Return [x, y] of the center of cell containing provided text 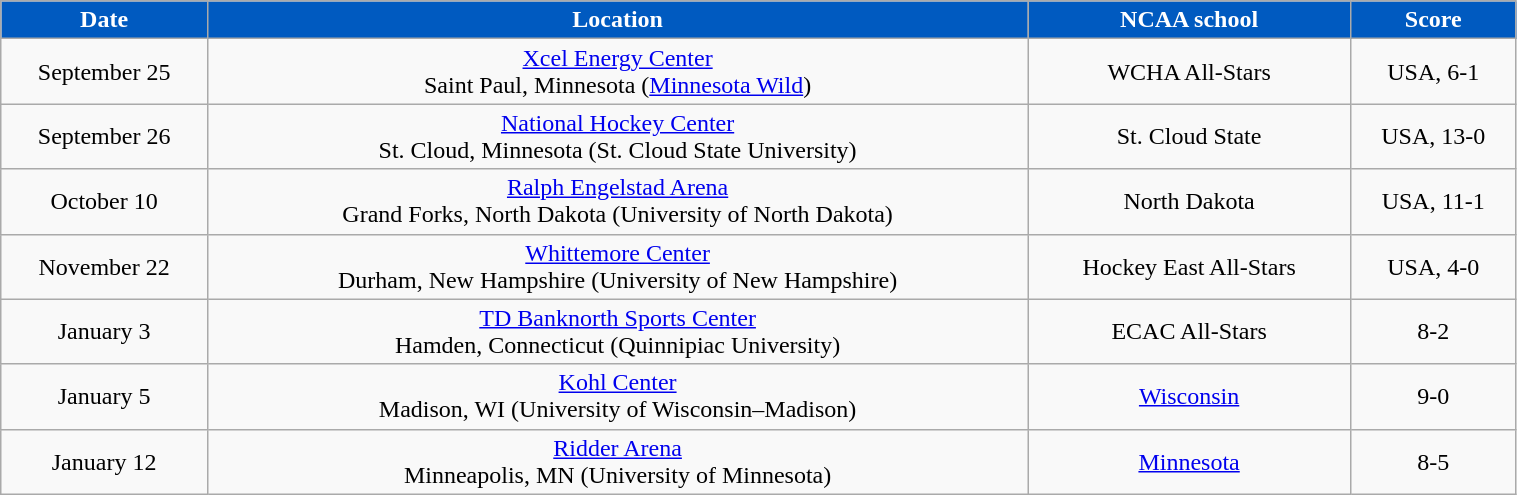
Xcel Energy CenterSaint Paul, Minnesota (Minnesota Wild) [617, 72]
Minnesota [1190, 462]
January 12 [104, 462]
USA, 13-0 [1433, 136]
Hockey East All-Stars [1190, 266]
9-0 [1433, 396]
Ridder ArenaMinneapolis, MN (University of Minnesota) [617, 462]
Wisconsin [1190, 396]
St. Cloud State [1190, 136]
TD Banknorth Sports CenterHamden, Connecticut (Quinnipiac University) [617, 332]
Ralph Engelstad ArenaGrand Forks, North Dakota (University of North Dakota) [617, 202]
Score [1433, 20]
January 3 [104, 332]
USA, 11-1 [1433, 202]
ECAC All-Stars [1190, 332]
November 22 [104, 266]
8-2 [1433, 332]
USA, 4-0 [1433, 266]
NCAA school [1190, 20]
WCHA All-Stars [1190, 72]
Date [104, 20]
USA, 6-1 [1433, 72]
Whittemore CenterDurham, New Hampshire (University of New Hampshire) [617, 266]
North Dakota [1190, 202]
September 26 [104, 136]
January 5 [104, 396]
September 25 [104, 72]
National Hockey CenterSt. Cloud, Minnesota (St. Cloud State University) [617, 136]
Location [617, 20]
8-5 [1433, 462]
Kohl CenterMadison, WI (University of Wisconsin–Madison) [617, 396]
October 10 [104, 202]
